Return the [x, y] coordinate for the center point of the cell that contains the specified text.  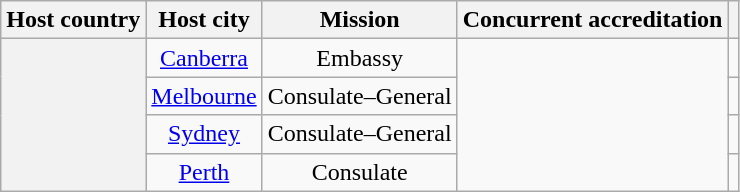
Sydney [204, 134]
Concurrent accreditation [592, 20]
Mission [360, 20]
Embassy [360, 58]
Canberra [204, 58]
Melbourne [204, 96]
Consulate [360, 172]
Perth [204, 172]
Host country [74, 20]
Host city [204, 20]
